Pinpoint the cell where the given text exists, returning its [X, Y] midpoint coordinate. 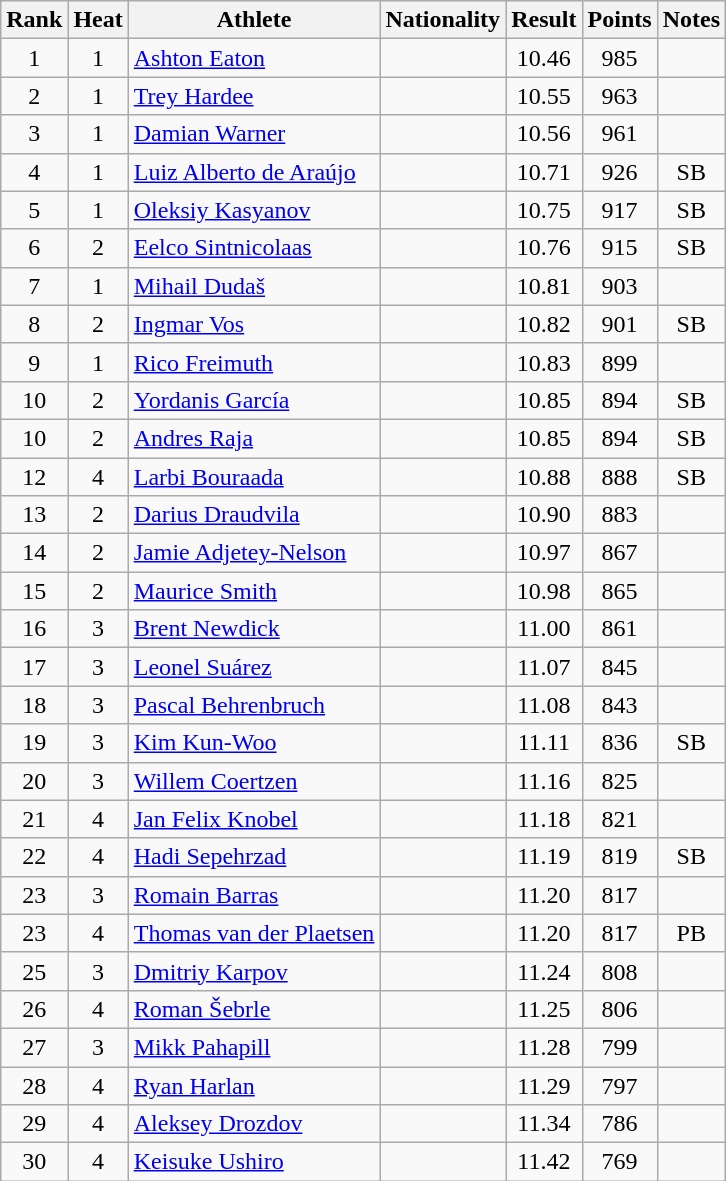
Dmitriy Karpov [254, 971]
14 [34, 553]
10.97 [544, 553]
915 [620, 248]
Thomas van der Plaetsen [254, 933]
9 [34, 362]
Damian Warner [254, 134]
845 [620, 667]
819 [620, 857]
Brent Newdick [254, 629]
Ashton Eaton [254, 58]
888 [620, 477]
11.18 [544, 819]
11.19 [544, 857]
PB [691, 933]
11.11 [544, 743]
15 [34, 591]
Larbi Bouraada [254, 477]
899 [620, 362]
Leonel Suárez [254, 667]
843 [620, 705]
963 [620, 96]
11.16 [544, 781]
Mihail Dudaš [254, 286]
Jamie Adjetey-Nelson [254, 553]
Maurice Smith [254, 591]
Ryan Harlan [254, 1085]
867 [620, 553]
Darius Draudvila [254, 515]
883 [620, 515]
21 [34, 819]
10.56 [544, 134]
29 [34, 1124]
Jan Felix Knobel [254, 819]
Ingmar Vos [254, 324]
865 [620, 591]
11.08 [544, 705]
11.24 [544, 971]
26 [34, 1009]
901 [620, 324]
825 [620, 781]
Kim Kun-Woo [254, 743]
917 [620, 210]
27 [34, 1047]
17 [34, 667]
836 [620, 743]
Yordanis García [254, 400]
799 [620, 1047]
Notes [691, 20]
Eelco Sintnicolaas [254, 248]
11.42 [544, 1162]
16 [34, 629]
11.07 [544, 667]
10.55 [544, 96]
7 [34, 286]
903 [620, 286]
Rank [34, 20]
10.83 [544, 362]
Luiz Alberto de Araújo [254, 172]
Nationality [443, 20]
Mikk Pahapill [254, 1047]
10.75 [544, 210]
Result [544, 20]
Points [620, 20]
Andres Raja [254, 438]
806 [620, 1009]
6 [34, 248]
20 [34, 781]
Athlete [254, 20]
985 [620, 58]
11.28 [544, 1047]
Keisuke Ushiro [254, 1162]
786 [620, 1124]
8 [34, 324]
861 [620, 629]
10.46 [544, 58]
5 [34, 210]
961 [620, 134]
11.00 [544, 629]
808 [620, 971]
11.34 [544, 1124]
30 [34, 1162]
10.82 [544, 324]
Heat [98, 20]
10.90 [544, 515]
11.25 [544, 1009]
10.81 [544, 286]
12 [34, 477]
Pascal Behrenbruch [254, 705]
797 [620, 1085]
25 [34, 971]
Willem Coertzen [254, 781]
Roman Šebrle [254, 1009]
769 [620, 1162]
10.98 [544, 591]
18 [34, 705]
Romain Barras [254, 895]
19 [34, 743]
28 [34, 1085]
821 [620, 819]
Hadi Sepehrzad [254, 857]
10.71 [544, 172]
926 [620, 172]
13 [34, 515]
10.76 [544, 248]
11.29 [544, 1085]
22 [34, 857]
Oleksiy Kasyanov [254, 210]
Aleksey Drozdov [254, 1124]
Trey Hardee [254, 96]
Rico Freimuth [254, 362]
10.88 [544, 477]
